Extract the [X, Y] coordinate from the center of the cell holding the provided text.  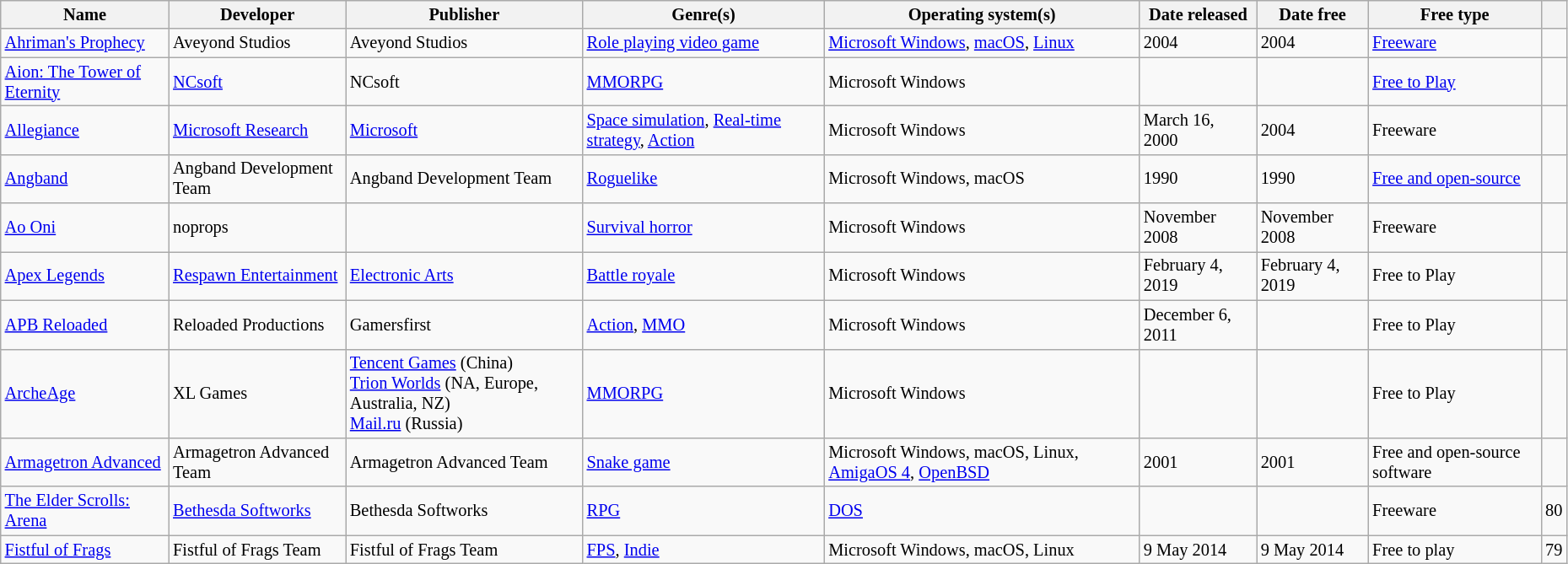
Allegiance [84, 130]
Reloaded Productions [257, 325]
Respawn Entertainment [257, 276]
ArcheAge [84, 394]
RPG [703, 511]
March 16, 2000 [1198, 130]
Angband [84, 179]
Free to play [1454, 550]
Aion: The Tower of Eternity [84, 82]
Role playing video game [703, 43]
Fistful of Frags [84, 550]
Armagetron Advanced [84, 462]
Ahriman's Prophecy [84, 43]
Action, MMO [703, 325]
Publisher [464, 14]
Apex Legends [84, 276]
Date free [1312, 14]
Microsoft Research [257, 130]
Roguelike [703, 179]
Free type [1454, 14]
79 [1554, 550]
Microsoft Windows, macOS, Linux, AmigaOS 4, OpenBSD [982, 462]
Ao Oni [84, 228]
FPS, Indie [703, 550]
Snake game [703, 462]
Microsoft Windows, macOS [982, 179]
The Elder Scrolls: Arena [84, 511]
XL Games [257, 394]
Developer [257, 14]
Free and open-source [1454, 179]
DOS [982, 511]
Date released [1198, 14]
APB Reloaded [84, 325]
Name [84, 14]
noprops [257, 228]
80 [1554, 511]
Gamersfirst [464, 325]
Genre(s) [703, 14]
Battle royale [703, 276]
Space simulation, Real-time strategy, Action [703, 130]
Microsoft [464, 130]
December 6, 2011 [1198, 325]
Electronic Arts [464, 276]
Survival horror [703, 228]
Operating system(s) [982, 14]
Tencent Games (China)Trion Worlds (NA, Europe, Australia, NZ)Mail.ru (Russia) [464, 394]
Free and open-source software [1454, 462]
